Provide the [x, y] coordinate of the cell's center where the given text is located.  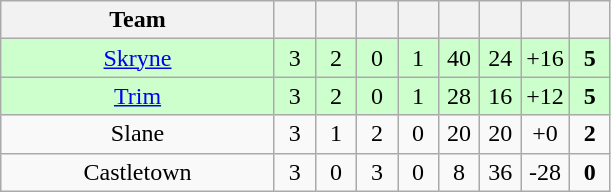
+0 [546, 134]
-28 [546, 172]
Team [138, 20]
28 [460, 96]
40 [460, 58]
+16 [546, 58]
Castletown [138, 172]
+12 [546, 96]
24 [500, 58]
Slane [138, 134]
36 [500, 172]
Trim [138, 96]
Skryne [138, 58]
8 [460, 172]
16 [500, 96]
